Extract the (x, y) coordinate from the center of the cell holding the provided text.  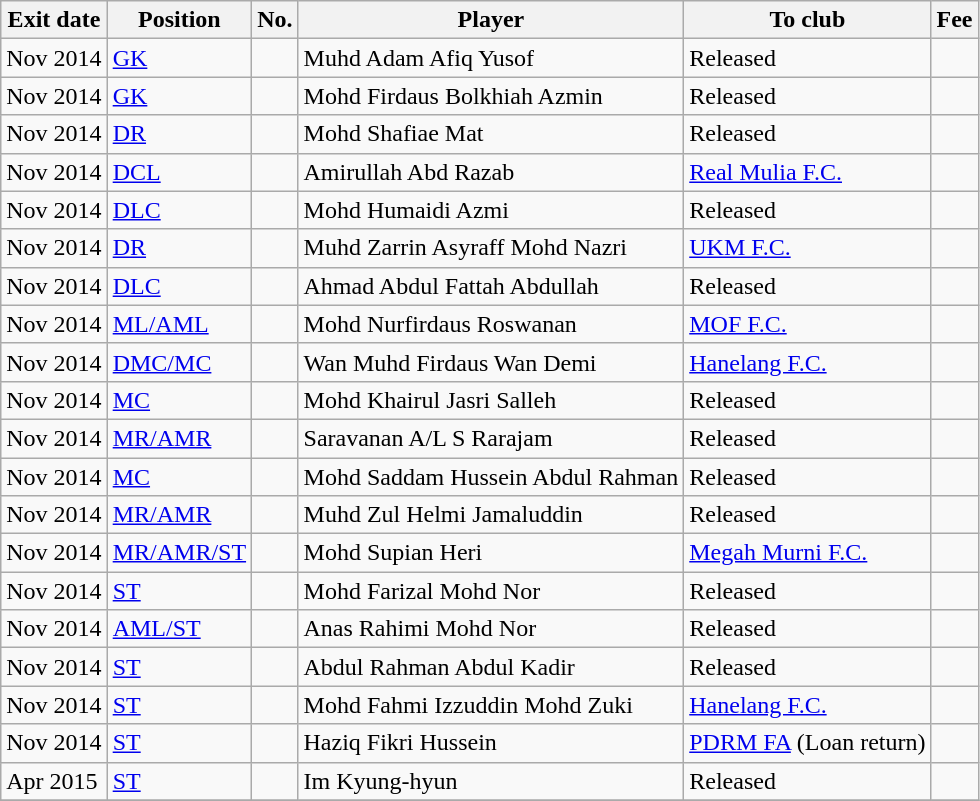
AML/ST (179, 629)
Muhd Adam Afiq Yusof (491, 58)
Mohd Supian Heri (491, 553)
Mohd Humaidi Azmi (491, 210)
Position (179, 20)
Muhd Zul Helmi Jamaluddin (491, 515)
Mohd Shafiae Mat (491, 134)
Mohd Firdaus Bolkhiah Azmin (491, 96)
Anas Rahimi Mohd Nor (491, 629)
Fee (954, 20)
No. (275, 20)
Amirullah Abd Razab (491, 172)
Haziq Fikri Hussein (491, 743)
Player (491, 20)
Saravanan A/L S Rarajam (491, 438)
MOF F.C. (808, 324)
Megah Murni F.C. (808, 553)
DMC/MC (179, 362)
Wan Muhd Firdaus Wan Demi (491, 362)
DCL (179, 172)
UKM F.C. (808, 248)
Mohd Khairul Jasri Salleh (491, 400)
ML/AML (179, 324)
To club (808, 20)
PDRM FA (Loan return) (808, 743)
Mohd Saddam Hussein Abdul Rahman (491, 477)
MR/AMR/ST (179, 553)
Apr 2015 (54, 781)
Abdul Rahman Abdul Kadir (491, 667)
Mohd Farizal Mohd Nor (491, 591)
Ahmad Abdul Fattah Abdullah (491, 286)
Im Kyung-hyun (491, 781)
Muhd Zarrin Asyraff Mohd Nazri (491, 248)
Mohd Fahmi Izzuddin Mohd Zuki (491, 705)
Real Mulia F.C. (808, 172)
Mohd Nurfirdaus Roswanan (491, 324)
Exit date (54, 20)
